Detect which cell encompasses the target text, then output its [x, y] center coordinate. 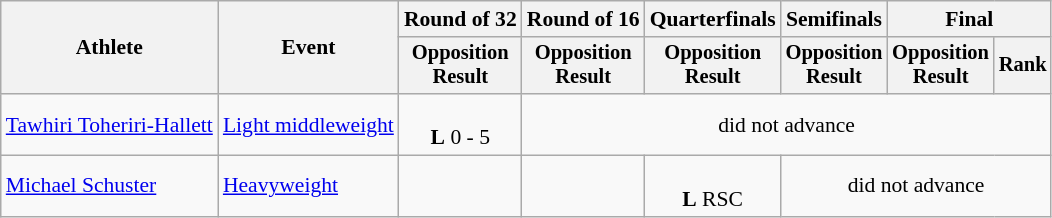
Semifinals [834, 19]
Tawhiri Toheriri-Hallett [110, 124]
Rank [1023, 66]
Athlete [110, 48]
Round of 16 [584, 19]
Round of 32 [460, 19]
L 0 - 5 [460, 124]
Quarterfinals [713, 19]
Light middleweight [308, 124]
L RSC [713, 186]
Michael Schuster [110, 186]
Heavyweight [308, 186]
Event [308, 48]
Final [969, 19]
